Capture the cell that displays the provided text and extract its (x, y) central coordinate. 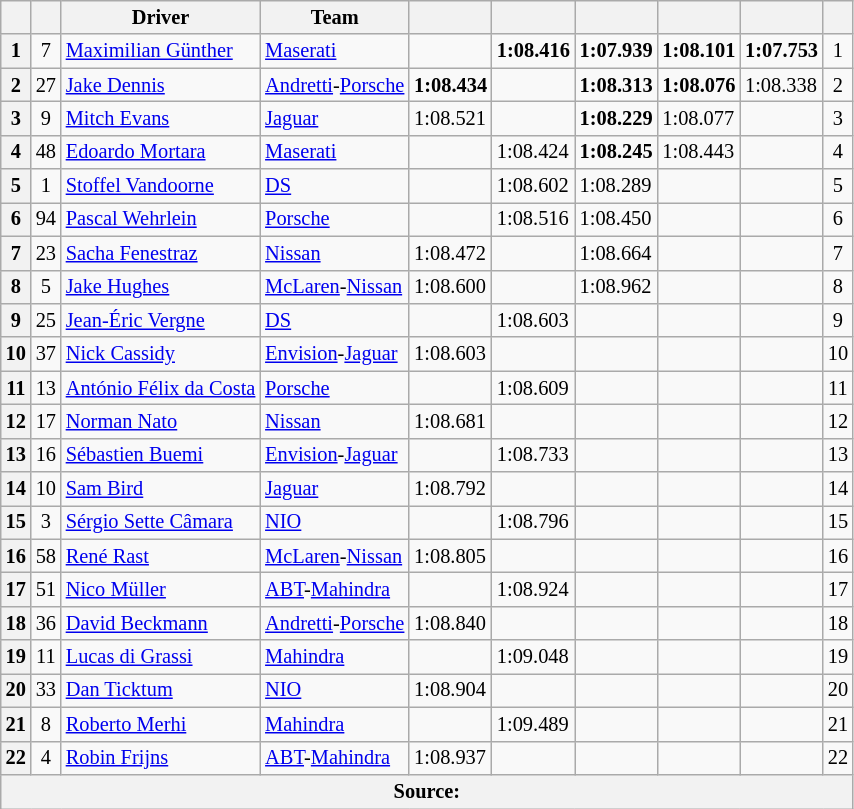
1:09.489 (534, 724)
Pascal Wehrlein (160, 219)
58 (46, 556)
Sam Bird (160, 489)
37 (46, 354)
David Beckmann (160, 623)
1:08.101 (698, 51)
1:09.048 (534, 657)
1:08.792 (450, 489)
1:08.733 (534, 455)
Jean-Éric Vergne (160, 320)
Nick Cassidy (160, 354)
1:08.664 (616, 253)
Roberto Merhi (160, 724)
René Rast (160, 556)
Robin Frijns (160, 758)
1:08.805 (450, 556)
27 (46, 85)
1:08.600 (450, 287)
1:07.939 (616, 51)
94 (46, 219)
Sérgio Sette Câmara (160, 522)
1:08.962 (616, 287)
Team (334, 17)
1:08.924 (534, 589)
1:08.521 (450, 118)
51 (46, 589)
Sébastien Buemi (160, 455)
1:08.681 (450, 421)
25 (46, 320)
1:08.840 (450, 623)
Maximilian Günther (160, 51)
1:08.516 (534, 219)
1:08.077 (698, 118)
1:08.289 (616, 186)
1:08.229 (616, 118)
1:08.313 (616, 85)
1:08.245 (616, 152)
Jake Hughes (160, 287)
Norman Nato (160, 421)
1:08.472 (450, 253)
Lucas di Grassi (160, 657)
Nico Müller (160, 589)
Stoffel Vandoorne (160, 186)
1:08.338 (782, 85)
1:08.076 (698, 85)
1:08.416 (534, 51)
1:08.424 (534, 152)
Sacha Fenestraz (160, 253)
Dan Ticktum (160, 690)
Jake Dennis (160, 85)
48 (46, 152)
1:08.450 (616, 219)
1:08.937 (450, 758)
23 (46, 253)
1:08.609 (534, 388)
António Félix da Costa (160, 388)
1:08.904 (450, 690)
1:08.796 (534, 522)
33 (46, 690)
36 (46, 623)
1:07.753 (782, 51)
1:08.434 (450, 85)
Mitch Evans (160, 118)
1:08.443 (698, 152)
Edoardo Mortara (160, 152)
1:08.602 (534, 186)
Source: (427, 791)
Driver (160, 17)
